Scan for the cell matching the given text and deliver its [x, y] coordinate at center. 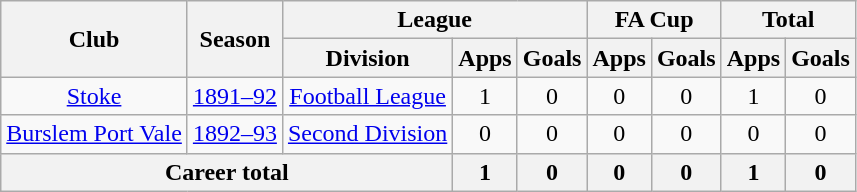
Football League [367, 96]
1891–92 [234, 96]
FA Cup [654, 20]
Season [234, 39]
Second Division [367, 134]
1892–93 [234, 134]
Burslem Port Vale [94, 134]
Division [367, 58]
League [434, 20]
Total [788, 20]
Club [94, 39]
Career total [227, 172]
Stoke [94, 96]
